Capture the cell that displays the provided text and extract its [x, y] central coordinate. 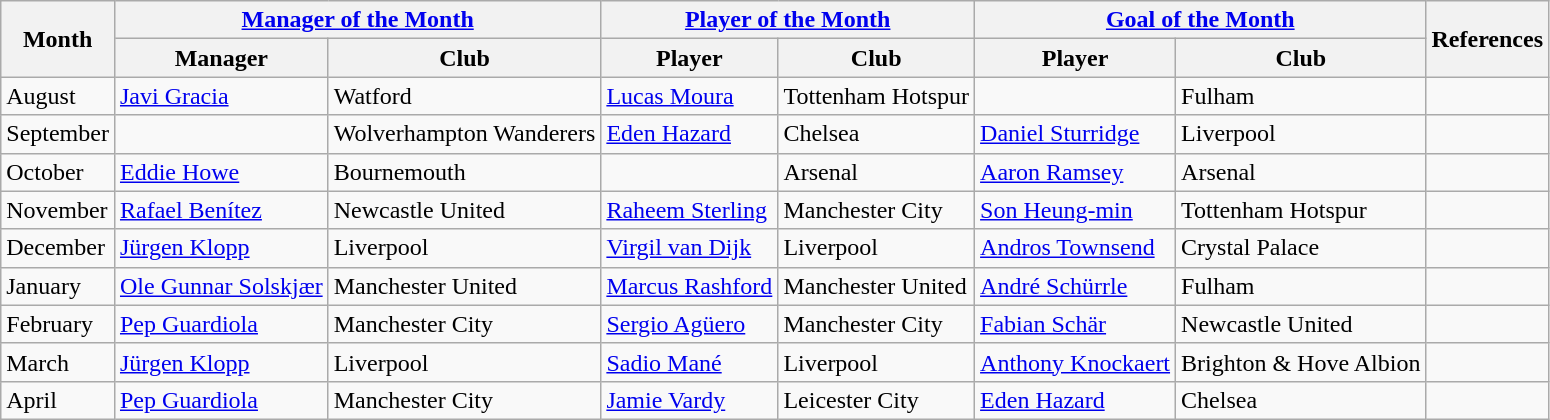
Crystal Palace [1301, 248]
Raheem Sterling [690, 210]
October [58, 172]
Daniel Sturridge [1076, 134]
Andros Townsend [1076, 248]
Lucas Moura [690, 96]
Player of the Month [788, 20]
Sergio Agüero [690, 324]
Bournemouth [464, 172]
Brighton & Hove Albion [1301, 362]
References [1488, 39]
Watford [464, 96]
September [58, 134]
Eddie Howe [221, 172]
Marcus Rashford [690, 286]
Manager of the Month [357, 20]
Sadio Mané [690, 362]
André Schürrle [1076, 286]
Anthony Knockaert [1076, 362]
August [58, 96]
April [58, 400]
December [58, 248]
Ole Gunnar Solskjær [221, 286]
Son Heung-min [1076, 210]
Leicester City [876, 400]
Rafael Benítez [221, 210]
Javi Gracia [221, 96]
Goal of the Month [1200, 20]
February [58, 324]
Aaron Ramsey [1076, 172]
Manager [221, 58]
November [58, 210]
March [58, 362]
Virgil van Dijk [690, 248]
Fabian Schär [1076, 324]
January [58, 286]
Month [58, 39]
Jamie Vardy [690, 400]
Wolverhampton Wanderers [464, 134]
